Return the (X, Y) coordinate for the center point of the cell that contains the specified text.  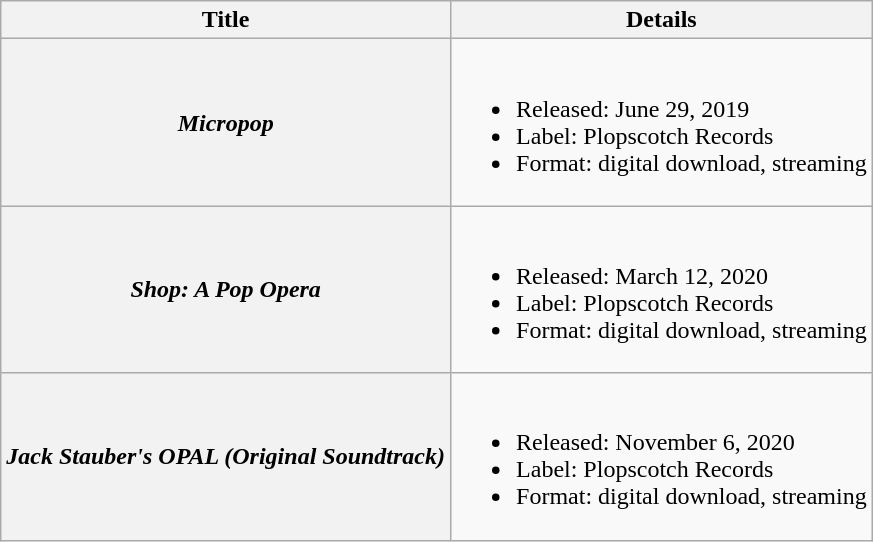
Details (662, 20)
Released: November 6, 2020Label: Plopscotch RecordsFormat: digital download, streaming (662, 456)
Micropop (226, 122)
Released: June 29, 2019Label: Plopscotch RecordsFormat: digital download, streaming (662, 122)
Shop: A Pop Opera (226, 290)
Released: March 12, 2020Label: Plopscotch RecordsFormat: digital download, streaming (662, 290)
Title (226, 20)
Jack Stauber's OPAL (Original Soundtrack) (226, 456)
